Determine the (X, Y) coordinate at the center of the cell enclosing the given text.  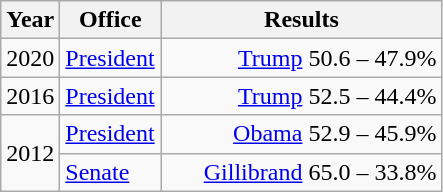
Trump 50.6 – 47.9% (302, 58)
2012 (30, 153)
2020 (30, 58)
Results (302, 20)
Obama 52.9 – 45.9% (302, 134)
Year (30, 20)
Office (110, 20)
Senate (110, 172)
Gillibrand 65.0 – 33.8% (302, 172)
2016 (30, 96)
Trump 52.5 – 44.4% (302, 96)
